Capture the cell that displays the provided text and extract its [x, y] central coordinate. 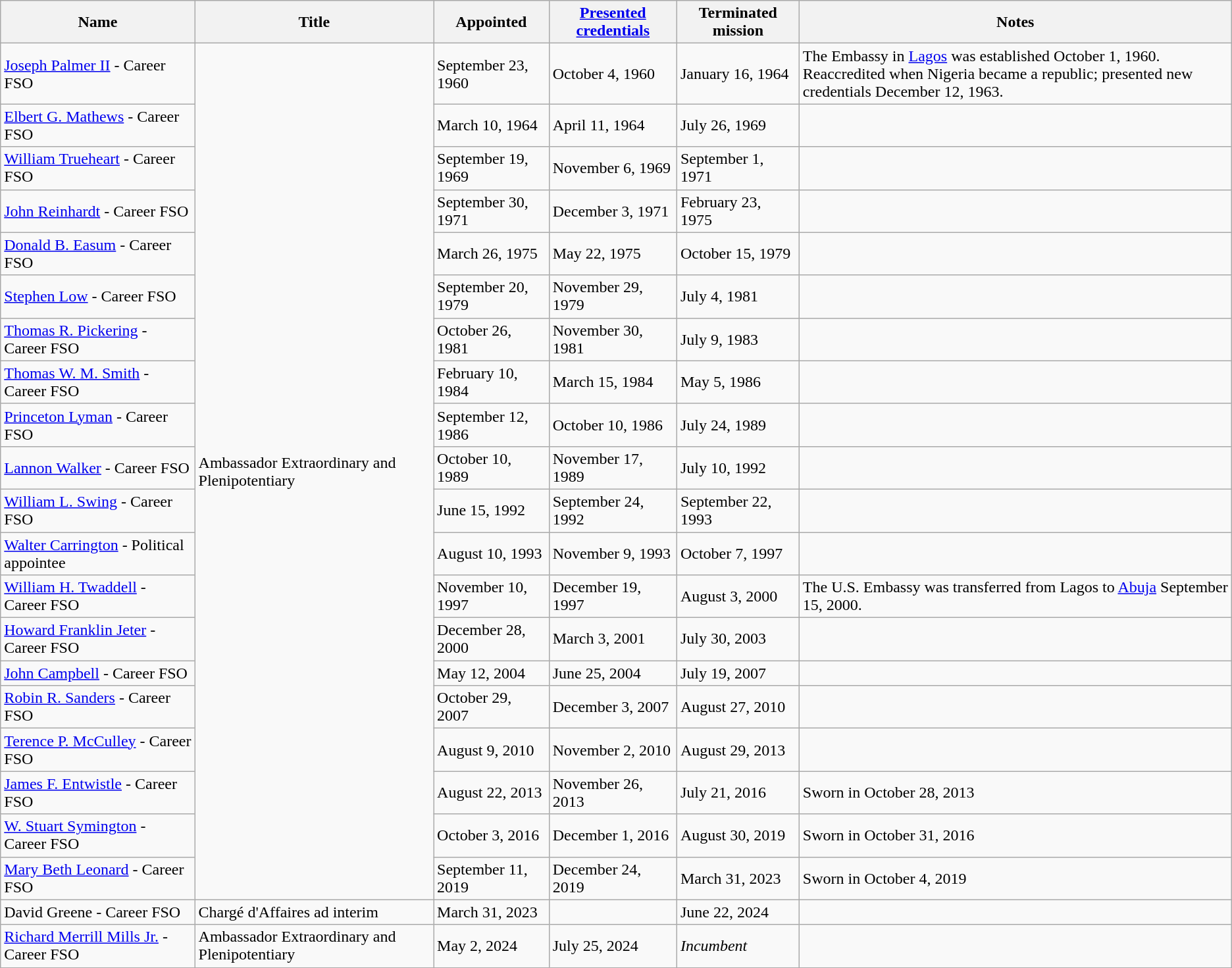
February 10, 1984 [492, 382]
John Campbell - Career FSO [97, 673]
The U.S. Embassy was transferred from Lagos to Abuja September 15, 2000. [1015, 596]
March 26, 1975 [492, 254]
June 22, 2024 [738, 912]
May 22, 1975 [613, 254]
Elbert G. Mathews - Career FSO [97, 125]
February 23, 1975 [738, 211]
August 22, 2013 [492, 792]
October 4, 1960 [613, 74]
September 12, 1986 [492, 425]
August 10, 1993 [492, 553]
October 26, 1981 [492, 340]
Notes [1015, 22]
Sworn in October 4, 2019 [1015, 878]
Princeton Lyman - Career FSO [97, 425]
March 15, 1984 [613, 382]
August 29, 2013 [738, 750]
Lannon Walker - Career FSO [97, 467]
September 19, 1969 [492, 168]
Title [314, 22]
November 6, 1969 [613, 168]
Mary Beth Leonard - Career FSO [97, 878]
December 3, 1971 [613, 211]
Name [97, 22]
Sworn in October 28, 2013 [1015, 792]
December 3, 2007 [613, 707]
November 29, 1979 [613, 296]
July 10, 1992 [738, 467]
December 19, 1997 [613, 596]
July 19, 2007 [738, 673]
Thomas W. M. Smith - Career FSO [97, 382]
William Trueheart - Career FSO [97, 168]
Appointed [492, 22]
Terminated mission [738, 22]
May 12, 2004 [492, 673]
Thomas R. Pickering - Career FSO [97, 340]
John Reinhardt - Career FSO [97, 211]
August 3, 2000 [738, 596]
October 29, 2007 [492, 707]
June 15, 1992 [492, 511]
November 10, 1997 [492, 596]
December 24, 2019 [613, 878]
Robin R. Sanders - Career FSO [97, 707]
August 27, 2010 [738, 707]
David Greene - Career FSO [97, 912]
January 16, 1964 [738, 74]
Stephen Low - Career FSO [97, 296]
William L. Swing - Career FSO [97, 511]
Richard Merrill Mills Jr. - Career FSO [97, 946]
December 1, 2016 [613, 836]
August 30, 2019 [738, 836]
December 28, 2000 [492, 640]
September 24, 1992 [613, 511]
Joseph Palmer II - Career FSO [97, 74]
October 10, 1986 [613, 425]
October 15, 1979 [738, 254]
July 9, 1983 [738, 340]
The Embassy in Lagos was established October 1, 1960.Reaccredited when Nigeria became a republic; presented new credentials December 12, 1963. [1015, 74]
March 3, 2001 [613, 640]
October 3, 2016 [492, 836]
November 2, 2010 [613, 750]
October 7, 1997 [738, 553]
June 25, 2004 [613, 673]
July 25, 2024 [613, 946]
April 11, 1964 [613, 125]
Howard Franklin Jeter - Career FSO [97, 640]
September 20, 1979 [492, 296]
W. Stuart Symington - Career FSO [97, 836]
September 22, 1993 [738, 511]
October 10, 1989 [492, 467]
William H. Twaddell - Career FSO [97, 596]
November 30, 1981 [613, 340]
March 10, 1964 [492, 125]
Chargé d'Affaires ad interim [314, 912]
Donald B. Easum - Career FSO [97, 254]
Presented credentials [613, 22]
May 5, 1986 [738, 382]
September 11, 2019 [492, 878]
July 26, 1969 [738, 125]
July 4, 1981 [738, 296]
July 21, 2016 [738, 792]
November 17, 1989 [613, 467]
November 9, 1993 [613, 553]
November 26, 2013 [613, 792]
Terence P. McCulley - Career FSO [97, 750]
July 24, 1989 [738, 425]
August 9, 2010 [492, 750]
July 30, 2003 [738, 640]
Incumbent [738, 946]
September 30, 1971 [492, 211]
James F. Entwistle - Career FSO [97, 792]
September 1, 1971 [738, 168]
Sworn in October 31, 2016 [1015, 836]
Walter Carrington - Political appointee [97, 553]
May 2, 2024 [492, 946]
September 23, 1960 [492, 74]
